Locate the cell with the specified text and output its [X, Y] center coordinate. 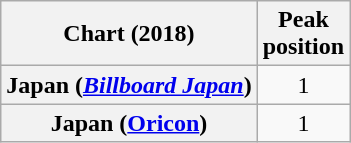
Chart (2018) [129, 34]
Japan (Billboard Japan) [129, 85]
Japan (Oricon) [129, 123]
Peakposition [303, 34]
